From the cell containing the given text, extract its center point as (x, y) coordinate. 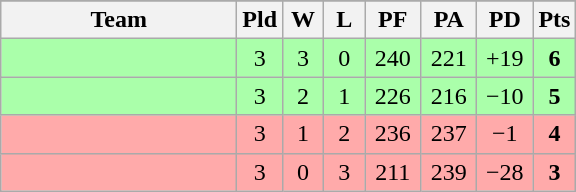
Team (119, 20)
Pld (260, 20)
240 (393, 58)
236 (393, 134)
4 (554, 134)
216 (449, 96)
−10 (505, 96)
−28 (505, 172)
−1 (505, 134)
PF (393, 20)
L (344, 20)
PA (449, 20)
PD (505, 20)
Pts (554, 20)
226 (393, 96)
211 (393, 172)
5 (554, 96)
221 (449, 58)
+19 (505, 58)
W (304, 20)
239 (449, 172)
237 (449, 134)
6 (554, 58)
